For the text-containing cell, return its midpoint in (X, Y) coordinate format. 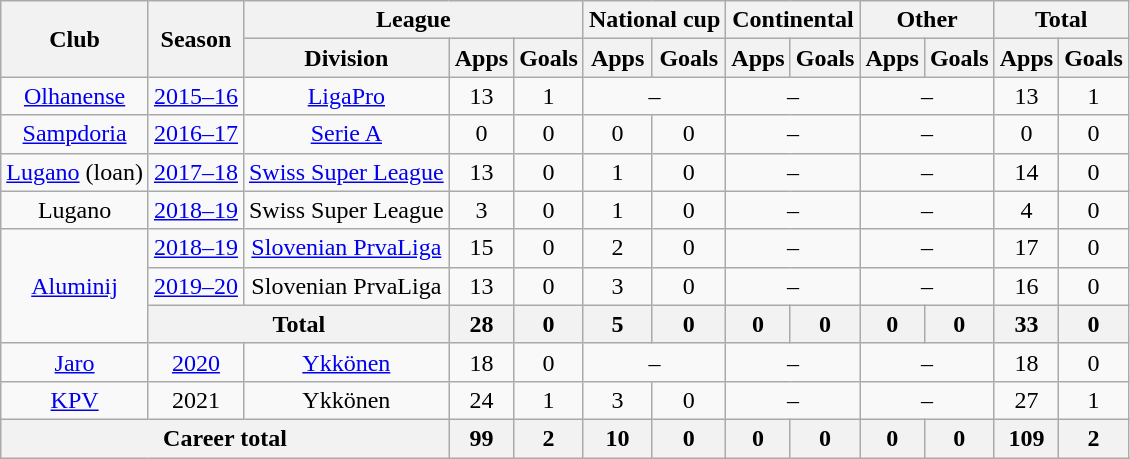
15 (481, 248)
10 (617, 438)
Other (927, 20)
Career total (225, 438)
Jaro (75, 362)
14 (1026, 172)
League (413, 20)
27 (1026, 400)
33 (1026, 324)
2020 (196, 362)
2017–18 (196, 172)
Season (196, 39)
KPV (75, 400)
109 (1026, 438)
Club (75, 39)
Lugano (75, 210)
Continental (793, 20)
Serie A (346, 134)
Division (346, 58)
28 (481, 324)
5 (617, 324)
Lugano (loan) (75, 172)
LigaPro (346, 96)
Aluminij (75, 286)
2016–17 (196, 134)
17 (1026, 248)
4 (1026, 210)
24 (481, 400)
Olhanense (75, 96)
2019–20 (196, 286)
2015–16 (196, 96)
99 (481, 438)
16 (1026, 286)
2021 (196, 400)
National cup (654, 20)
Sampdoria (75, 134)
